Determine the [x, y] coordinate at the center of the cell enclosing the given text.  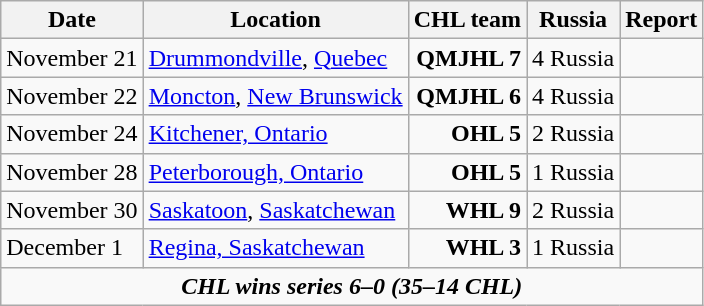
Date [72, 20]
Report [662, 20]
QMJHL 7 [467, 58]
November 21 [72, 58]
Kitchener, Ontario [276, 134]
November 22 [72, 96]
Peterborough, Ontario [276, 172]
WHL 3 [467, 248]
Drummondville, Quebec [276, 58]
Location [276, 20]
CHL team [467, 20]
Russia [574, 20]
November 28 [72, 172]
CHL wins series 6–0 (35–14 CHL) [352, 286]
Moncton, New Brunswick [276, 96]
November 30 [72, 210]
WHL 9 [467, 210]
Regina, Saskatchewan [276, 248]
December 1 [72, 248]
QMJHL 6 [467, 96]
Saskatoon, Saskatchewan [276, 210]
November 24 [72, 134]
